Output the [x, y] coordinate of the center of the cell containing the given text.  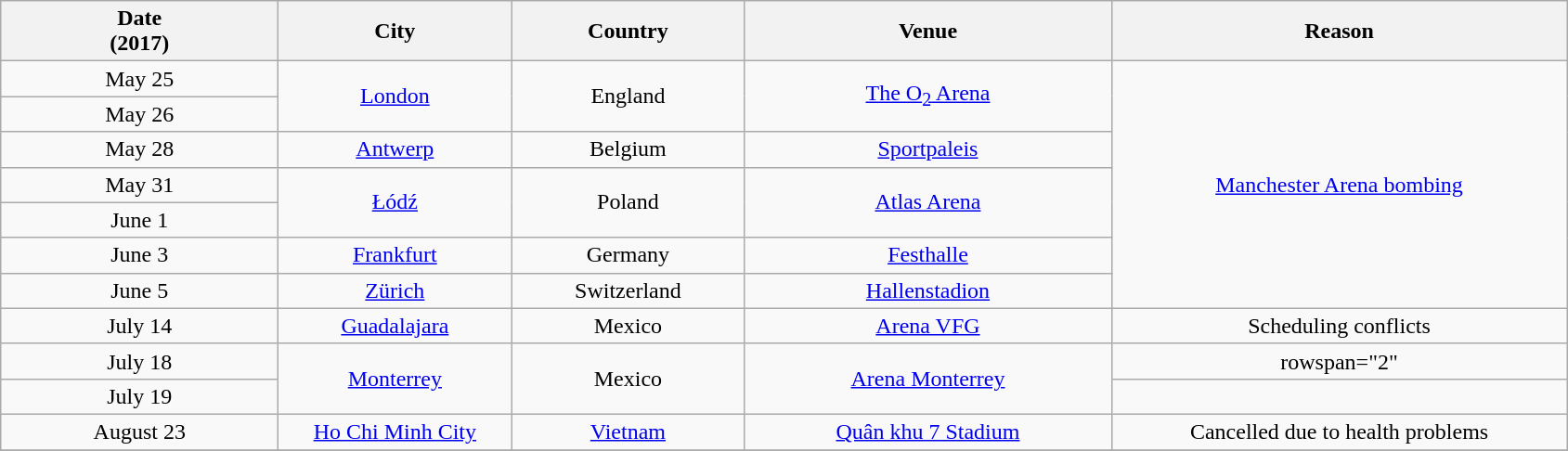
Zürich [395, 290]
Manchester Arena bombing [1339, 185]
Arena Monterrey [928, 379]
August 23 [139, 432]
May 25 [139, 79]
Scheduling conflicts [1339, 326]
Quân khu 7 Stadium [928, 432]
Switzerland [628, 290]
Cancelled due to health problems [1339, 432]
Belgium [628, 149]
Guadalajara [395, 326]
City [395, 32]
Arena VFG [928, 326]
Vietnam [628, 432]
Country [628, 32]
Atlas Arena [928, 202]
July 19 [139, 396]
May 28 [139, 149]
rowspan="2" [1339, 361]
Reason [1339, 32]
Antwerp [395, 149]
London [395, 97]
June 1 [139, 220]
Germany [628, 255]
Monterrey [395, 379]
Frankfurt [395, 255]
Łódź [395, 202]
June 5 [139, 290]
Sportpaleis [928, 149]
England [628, 97]
Date(2017) [139, 32]
Poland [628, 202]
July 18 [139, 361]
The O2 Arena [928, 97]
May 31 [139, 185]
Hallenstadion [928, 290]
May 26 [139, 114]
June 3 [139, 255]
Venue [928, 32]
July 14 [139, 326]
Festhalle [928, 255]
Ho Chi Minh City [395, 432]
